Determine the (x, y) coordinate at the center of the cell enclosing the given text.  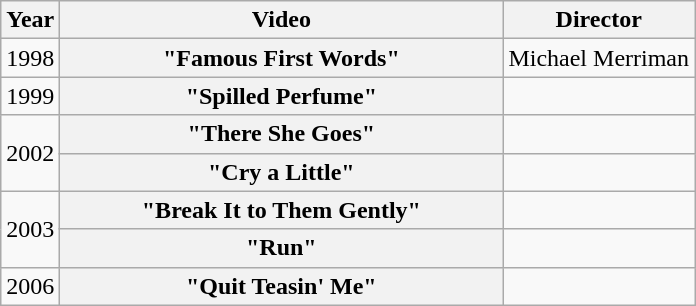
2006 (30, 286)
"Break It to Them Gently" (282, 210)
1998 (30, 58)
Video (282, 20)
"Famous First Words" (282, 58)
"There She Goes" (282, 134)
Director (599, 20)
1999 (30, 96)
Year (30, 20)
"Quit Teasin' Me" (282, 286)
"Run" (282, 248)
"Spilled Perfume" (282, 96)
2003 (30, 229)
2002 (30, 153)
Michael Merriman (599, 58)
"Cry a Little" (282, 172)
